Output the (x, y) coordinate of the center of the cell containing the given text.  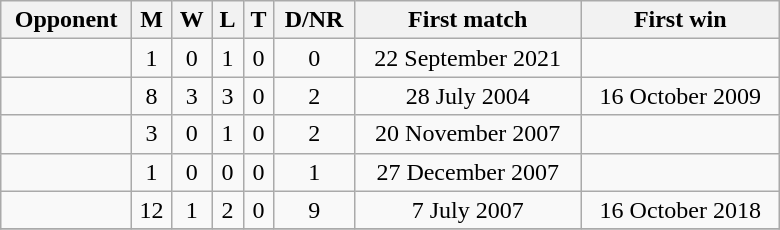
L (228, 20)
22 September 2021 (468, 58)
9 (314, 210)
20 November 2007 (468, 134)
27 December 2007 (468, 172)
T (258, 20)
16 October 2009 (680, 96)
7 July 2007 (468, 210)
Opponent (66, 20)
12 (151, 210)
First win (680, 20)
First match (468, 20)
8 (151, 96)
W (192, 20)
28 July 2004 (468, 96)
M (151, 20)
16 October 2018 (680, 210)
D/NR (314, 20)
